Return the [x, y] coordinate for the center point of the cell that contains the specified text.  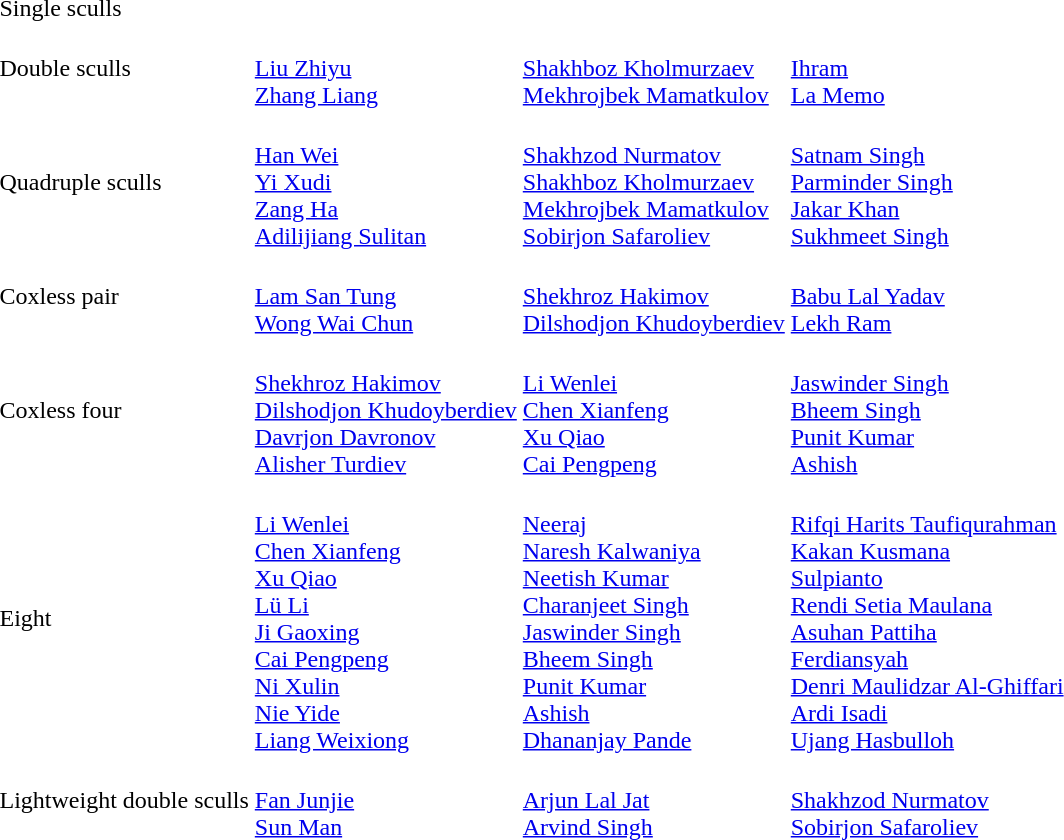
Liu ZhiyuZhang Liang [386, 68]
Lam San TungWong Wai Chun [386, 296]
Shakhboz KholmurzaevMekhrojbek Mamatkulov [654, 68]
Shekhroz HakimovDilshodjon Khudoyberdiev [654, 296]
Li WenleiChen XianfengXu QiaoCai Pengpeng [654, 410]
Han WeiYi XudiZang HaAdilijiang Sulitan [386, 182]
NeerajNaresh KalwaniyaNeetish KumarCharanjeet SinghJaswinder SinghBheem SinghPunit KumarAshishDhananjay Pande [654, 618]
Shekhroz HakimovDilshodjon KhudoyberdievDavrjon DavronovAlisher Turdiev [386, 410]
Li WenleiChen XianfengXu QiaoLü LiJi GaoxingCai PengpengNi XulinNie YideLiang Weixiong [386, 618]
Shakhzod NurmatovShakhboz KholmurzaevMekhrojbek MamatkulovSobirjon Safaroliev [654, 182]
